From the cell containing the given text, extract its center point as [x, y] coordinate. 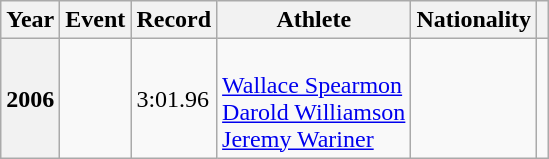
Wallace SpearmonDarold WilliamsonJeremy Wariner [314, 98]
Athlete [314, 20]
3:01.96 [174, 98]
Record [174, 20]
Event [96, 20]
2006 [30, 98]
Year [30, 20]
Nationality [474, 20]
